From the cell containing the given text, extract its center point as (x, y) coordinate. 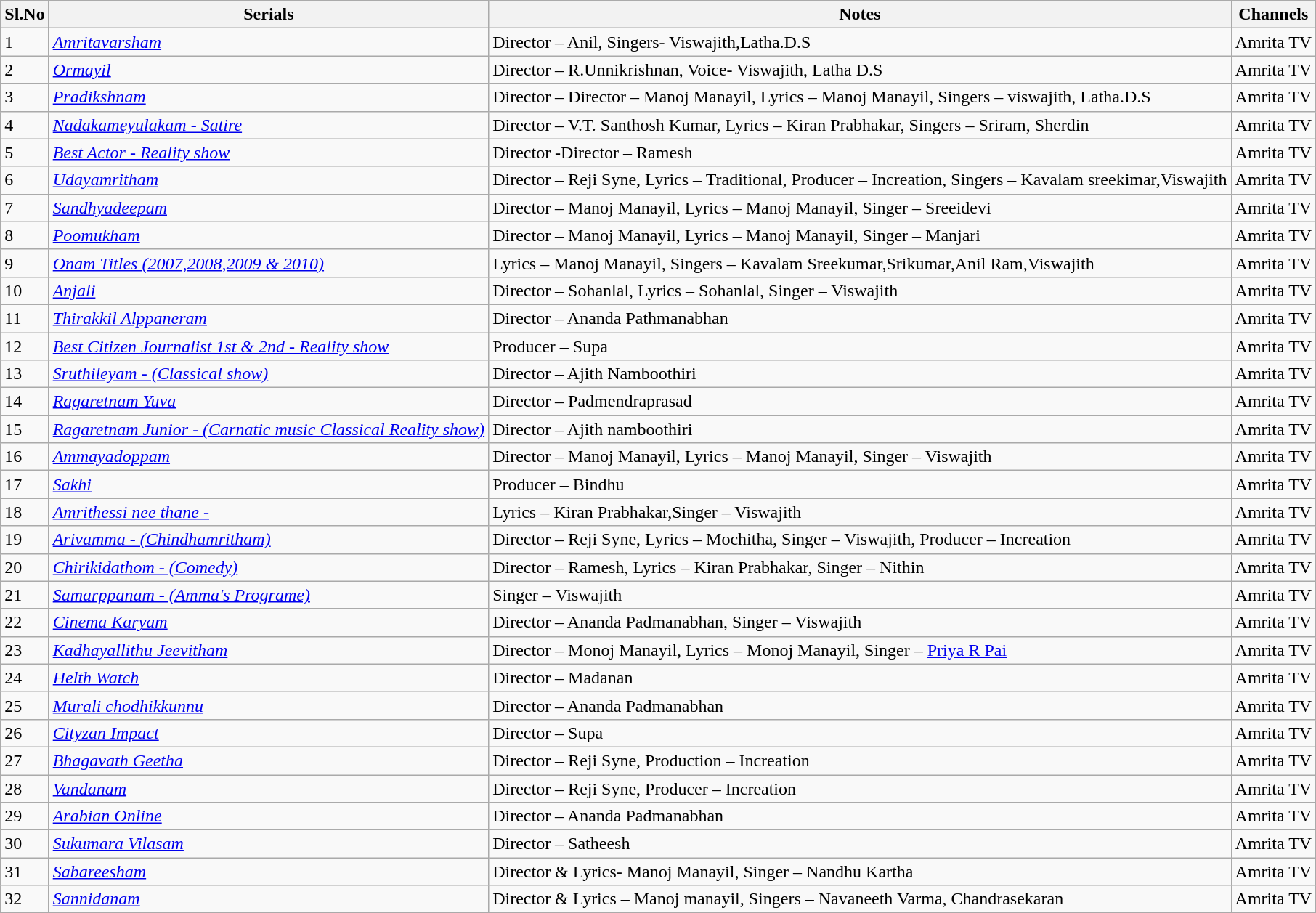
Director – Ajith Namboothiri (860, 374)
17 (25, 484)
Murali chodhikkunnu (269, 705)
Udayamritham (269, 180)
4 (25, 125)
8 (25, 235)
29 (25, 816)
7 (25, 208)
Director – Ananda Pathmanabhan (860, 318)
Chirikidathom - (Comedy) (269, 567)
28 (25, 788)
Director – Manoj Manayil, Lyrics – Manoj Manayil, Singer – Viswajith (860, 457)
Sakhi (269, 484)
22 (25, 622)
Producer – Bindhu (860, 484)
Director – Reji Syne, Lyrics – Mochitha, Singer – Viswajith, Producer – Increation (860, 540)
Sukumara Vilasam (269, 844)
Thirakkil Alppaneram (269, 318)
1 (25, 42)
Director & Lyrics – Manoj manayil, Singers – Navaneeth Varma, Chandrasekaran (860, 899)
18 (25, 512)
Director – Supa (860, 733)
Director – Manoj Manayil, Lyrics – Manoj Manayil, Singer – Manjari (860, 235)
Channels (1274, 15)
10 (25, 291)
Helth Watch (269, 678)
Nadakameyulakam - Satire (269, 125)
16 (25, 457)
Sandhyadeepam (269, 208)
3 (25, 97)
Director -Director – Ramesh (860, 153)
Bhagavath Geetha (269, 760)
Director – Satheesh (860, 844)
26 (25, 733)
Director – Manoj Manayil, Lyrics – Manoj Manayil, Singer – Sreeidevi (860, 208)
5 (25, 153)
Director – Reji Syne, Lyrics – Traditional, Producer – Increation, Singers – Kavalam sreekimar,Viswajith (860, 180)
9 (25, 263)
27 (25, 760)
25 (25, 705)
Sannidanam (269, 899)
Director – R.Unnikrishnan, Voice- Viswajith, Latha D.S (860, 70)
24 (25, 678)
Serials (269, 15)
2 (25, 70)
12 (25, 346)
Amrithessi nee thane - (269, 512)
6 (25, 180)
Director – Director – Manoj Manayil, Lyrics – Manoj Manayil, Singers – viswajith, Latha.D.S (860, 97)
11 (25, 318)
Ammayadoppam (269, 457)
Arivamma - (Chindhamritham) (269, 540)
14 (25, 402)
15 (25, 429)
Amritavarsham (269, 42)
Samarppanam - (Amma's Programe) (269, 595)
Sruthileyam - (Classical show) (269, 374)
Ragaretnam Junior - (Carnatic music Classical Reality show) (269, 429)
Director – Anil, Singers- Viswajith,Latha.D.S (860, 42)
Sl.No (25, 15)
20 (25, 567)
Lyrics – Kiran Prabhakar,Singer – Viswajith (860, 512)
Ragaretnam Yuva (269, 402)
Singer – Viswajith (860, 595)
Producer – Supa (860, 346)
19 (25, 540)
Best Citizen Journalist 1st & 2nd - Reality show (269, 346)
Cityzan Impact (269, 733)
32 (25, 899)
Arabian Online (269, 816)
Director – Ananda Padmanabhan, Singer – Viswajith (860, 622)
Ormayil (269, 70)
Director – Sohanlal, Lyrics – Sohanlal, Singer – Viswajith (860, 291)
Pradikshnam (269, 97)
Director – Reji Syne, Production – Increation (860, 760)
Kadhayallithu Jeevitham (269, 650)
Director – V.T. Santhosh Kumar, Lyrics – Kiran Prabhakar, Singers – Sriram, Sherdin (860, 125)
Anjali (269, 291)
23 (25, 650)
21 (25, 595)
30 (25, 844)
Vandanam (269, 788)
Director – Reji Syne, Producer – Increation (860, 788)
Onam Titles (2007,2008,2009 & 2010) (269, 263)
13 (25, 374)
Notes (860, 15)
Director – Madanan (860, 678)
Poomukham (269, 235)
Best Actor - Reality show (269, 153)
Director – Ramesh, Lyrics – Kiran Prabhakar, Singer – Nithin (860, 567)
Director & Lyrics- Manoj Manayil, Singer – Nandhu Kartha (860, 872)
31 (25, 872)
Director – Ajith namboothiri (860, 429)
Cinema Karyam (269, 622)
Director – Monoj Manayil, Lyrics – Monoj Manayil, Singer – Priya R Pai (860, 650)
Director – Padmendraprasad (860, 402)
Sabareesham (269, 872)
Lyrics – Manoj Manayil, Singers – Kavalam Sreekumar,Srikumar,Anil Ram,Viswajith (860, 263)
